Return the (x, y) coordinate for the center point of the cell that contains the specified text.  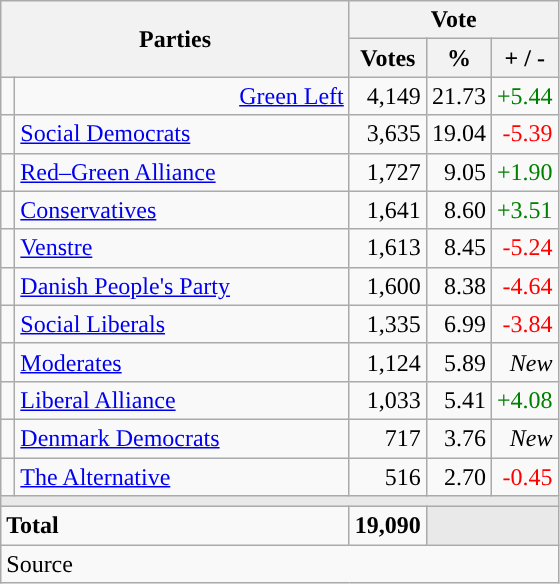
Social Democrats (182, 134)
Conservatives (182, 210)
8.60 (458, 210)
1,335 (388, 324)
Social Liberals (182, 324)
1,600 (388, 286)
3.76 (458, 438)
Votes (388, 58)
+ / - (524, 58)
Source (280, 564)
+4.08 (524, 400)
8.38 (458, 286)
4,149 (388, 96)
1,613 (388, 248)
Venstre (182, 248)
Liberal Alliance (182, 400)
+3.51 (524, 210)
1,641 (388, 210)
-5.39 (524, 134)
Parties (176, 39)
19.04 (458, 134)
Total (176, 526)
1,033 (388, 400)
Denmark Democrats (182, 438)
+1.90 (524, 172)
8.45 (458, 248)
Danish People's Party (182, 286)
Red–Green Alliance (182, 172)
1,727 (388, 172)
19,090 (388, 526)
21.73 (458, 96)
Green Left (182, 96)
Vote (454, 20)
-5.24 (524, 248)
717 (388, 438)
6.99 (458, 324)
-4.64 (524, 286)
2.70 (458, 477)
1,124 (388, 362)
+5.44 (524, 96)
9.05 (458, 172)
The Alternative (182, 477)
5.41 (458, 400)
-3.84 (524, 324)
516 (388, 477)
5.89 (458, 362)
3,635 (388, 134)
-0.45 (524, 477)
Moderates (182, 362)
% (458, 58)
